Pinpoint the cell where the given text exists, returning its (x, y) midpoint coordinate. 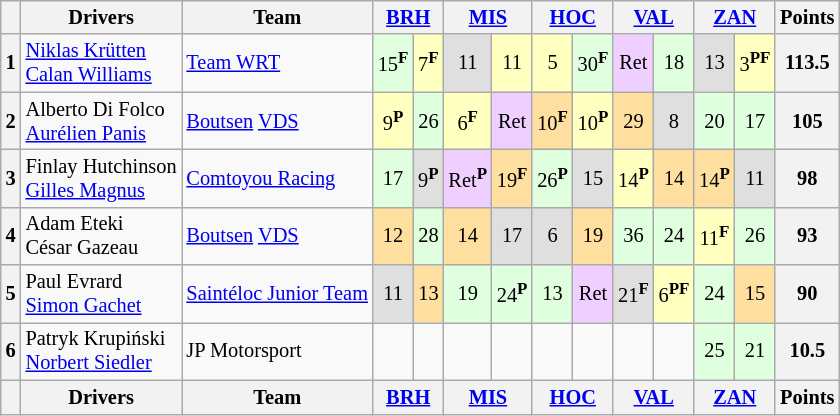
10P (593, 121)
12 (393, 236)
Adam Eteki César Gazeau (102, 236)
36 (633, 236)
15F (393, 63)
6F (468, 121)
Saintéloc Junior Team (278, 294)
21 (756, 351)
30F (593, 63)
3 (11, 178)
8 (674, 121)
19F (512, 178)
Niklas Krütten Calan Williams (102, 63)
Paul Evrard Simon Gachet (102, 294)
3PF (756, 63)
113.5 (807, 63)
11F (714, 236)
26P (552, 178)
24P (512, 294)
RetP (468, 178)
Finlay Hutchinson Gilles Magnus (102, 178)
Alberto Di Folco Aurélien Panis (102, 121)
98 (807, 178)
Patryk Krupiński Norbert Siedler (102, 351)
18 (674, 63)
10F (552, 121)
28 (428, 236)
21F (633, 294)
JP Motorsport (278, 351)
4 (11, 236)
29 (633, 121)
1 (11, 63)
90 (807, 294)
2 (11, 121)
25 (714, 351)
6PF (674, 294)
93 (807, 236)
7F (428, 63)
Team WRT (278, 63)
20 (714, 121)
10.5 (807, 351)
105 (807, 121)
Comtoyou Racing (278, 178)
